Find where the given text appears and provide that cell's center as (X, Y) coordinate. 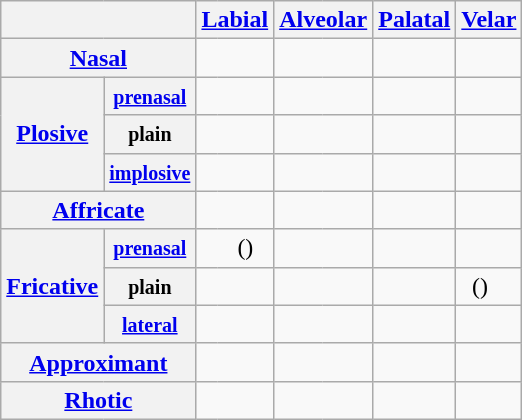
Velar (489, 20)
Nasal (98, 58)
implosive (150, 172)
Rhotic (98, 400)
Labial (235, 20)
Approximant (98, 362)
lateral (150, 324)
Palatal (414, 20)
Alveolar (324, 20)
Fricative (52, 286)
Plosive (52, 134)
Affricate (98, 210)
